Search for the cell housing the specified text and yield its [x, y] center coordinate. 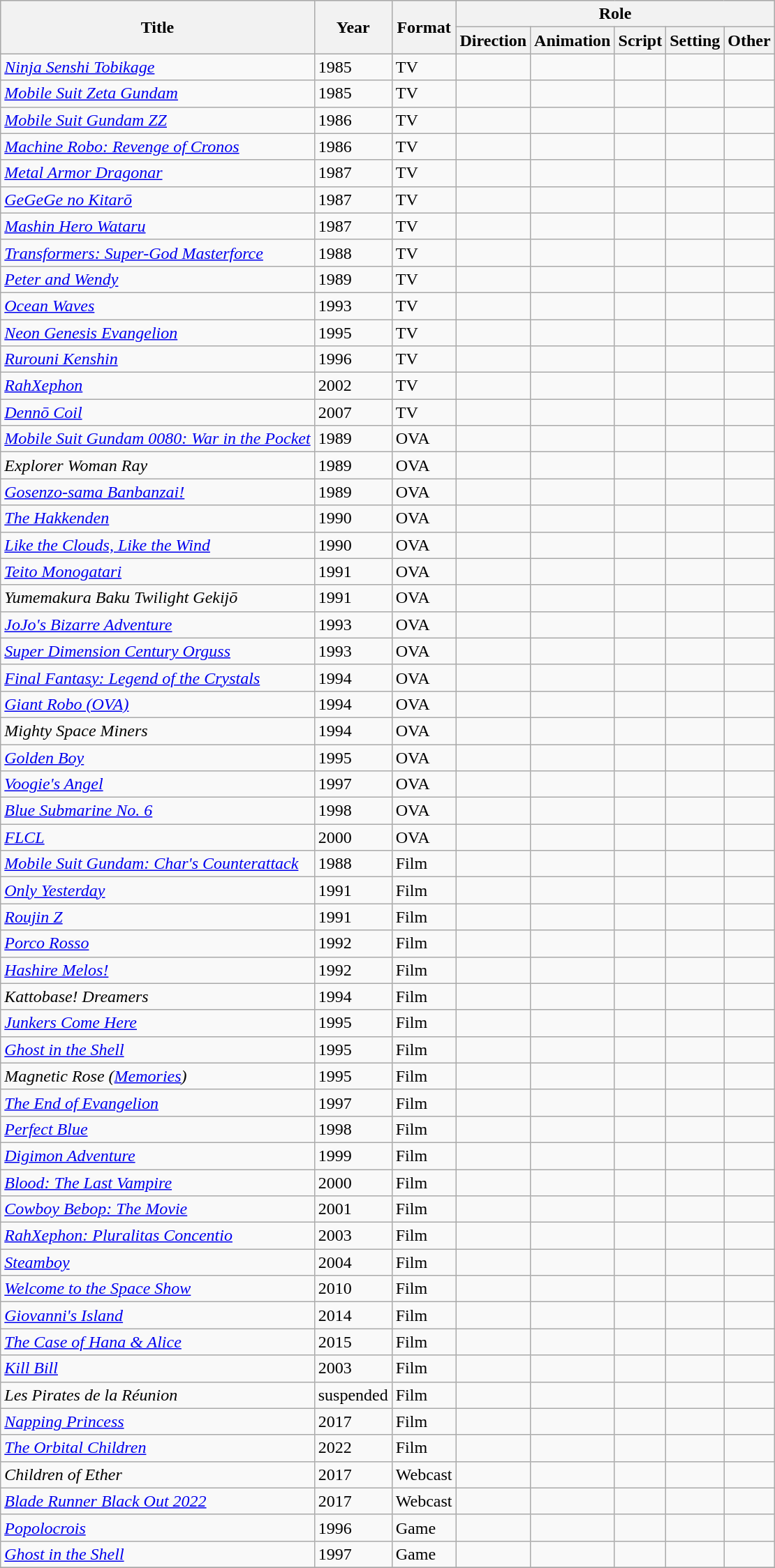
Direction [493, 40]
Digimon Adventure [158, 1156]
Hashire Melos! [158, 970]
2014 [353, 1315]
2022 [353, 1448]
Mobile Suit Zeta Gundam [158, 94]
2010 [353, 1289]
2002 [353, 386]
Ninja Senshi Tobikage [158, 67]
2004 [353, 1262]
Popolocrois [158, 1528]
Rurouni Kenshin [158, 359]
Explorer Woman Ray [158, 465]
Year [353, 27]
Other [749, 40]
Mighty Space Miners [158, 731]
Les Pirates de la Réunion [158, 1395]
Only Yesterday [158, 890]
Yumemakura Baku Twilight Gekijō [158, 598]
1999 [353, 1156]
Steamboy [158, 1262]
Kattobase! Dreamers [158, 996]
Porco Rosso [158, 943]
Perfect Blue [158, 1129]
Metal Armor Dragonar [158, 173]
Cowboy Bebop: The Movie [158, 1209]
2001 [353, 1209]
Machine Robo: Revenge of Cronos [158, 147]
Script [640, 40]
Super Dimension Century Orguss [158, 651]
Blood: The Last Vampire [158, 1183]
Ocean Waves [158, 306]
Blade Runner Black Out 2022 [158, 1501]
Roujin Z [158, 917]
The Hakkenden [158, 518]
Mobile Suit Gundam 0080: War in the Pocket [158, 439]
Setting [695, 40]
Title [158, 27]
Neon Genesis Evangelion [158, 333]
Like the Clouds, Like the Wind [158, 545]
JoJo's Bizarre Adventure [158, 625]
The End of Evangelion [158, 1103]
Mobile Suit Gundam ZZ [158, 120]
FLCL [158, 837]
Peter and Wendy [158, 279]
RahXephon [158, 386]
The Case of Hana & Alice [158, 1342]
Gosenzo-sama Banbanzai! [158, 492]
Giovanni's Island [158, 1315]
Dennō Coil [158, 412]
Transformers: Super-God Masterforce [158, 253]
Giant Robo (OVA) [158, 704]
2015 [353, 1342]
The Orbital Children [158, 1448]
GeGeGe no Kitarō [158, 200]
Golden Boy [158, 757]
2007 [353, 412]
Teito Monogatari [158, 572]
Role [615, 14]
Junkers Come Here [158, 1023]
RahXephon: Pluralitas Concentio [158, 1236]
Napping Princess [158, 1421]
Children of Ether [158, 1474]
Welcome to the Space Show [158, 1289]
Mashin Hero Wataru [158, 226]
Final Fantasy: Legend of the Crystals [158, 678]
Format [424, 27]
Voogie's Angel [158, 784]
suspended [353, 1395]
Kill Bill [158, 1368]
Mobile Suit Gundam: Char's Counterattack [158, 864]
Blue Submarine No. 6 [158, 811]
Magnetic Rose (Memories) [158, 1076]
Animation [573, 40]
